Identify which cell holds the provided text, then report its (x, y) central coordinate. 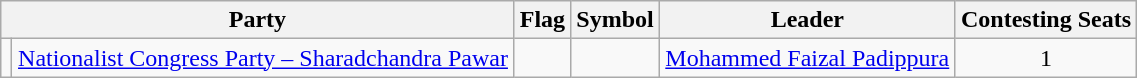
Nationalist Congress Party – Sharadchandra Pawar (263, 58)
Leader (807, 20)
Contesting Seats (1046, 20)
Flag (542, 20)
1 (1046, 58)
Mohammed Faizal Padippura (807, 58)
Symbol (616, 20)
Party (258, 20)
